Find where the given text appears and provide that cell's center as (X, Y) coordinate. 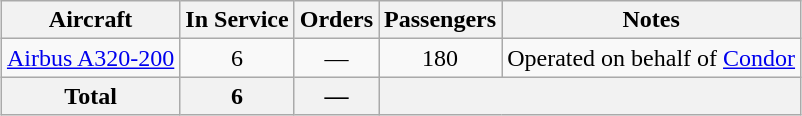
Passengers (440, 20)
180 (440, 58)
Aircraft (90, 20)
In Service (237, 20)
Notes (652, 20)
Airbus A320-200 (90, 58)
Total (90, 96)
Operated on behalf of Condor (652, 58)
Orders (336, 20)
